Extract the [x, y] coordinate from the center of the cell holding the provided text.  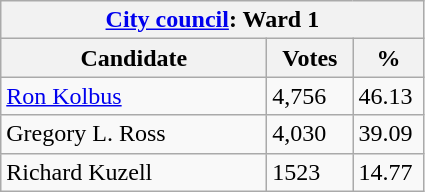
4,030 [310, 134]
39.09 [388, 134]
% [388, 58]
Gregory L. Ross [134, 134]
46.13 [388, 96]
Richard Kuzell [134, 172]
City council: Ward 1 [212, 20]
4,756 [310, 96]
Ron Kolbus [134, 96]
1523 [310, 172]
Candidate [134, 58]
Votes [310, 58]
14.77 [388, 172]
